Find where the given text appears and provide that cell's center as (X, Y) coordinate. 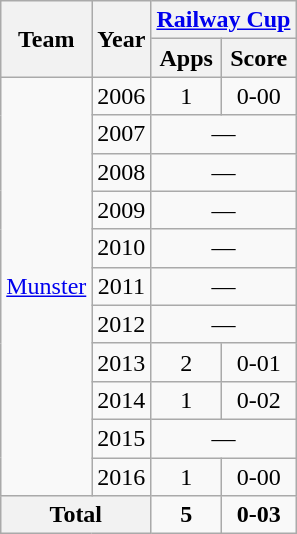
2008 (122, 172)
Railway Cup (224, 20)
Apps (186, 58)
2006 (122, 96)
Total (76, 515)
2009 (122, 210)
5 (186, 515)
0-01 (258, 362)
2007 (122, 134)
Score (258, 58)
2015 (122, 438)
Team (46, 39)
2016 (122, 477)
Munster (46, 286)
0-02 (258, 400)
2013 (122, 362)
2012 (122, 324)
2014 (122, 400)
2 (186, 362)
2010 (122, 248)
2011 (122, 286)
Year (122, 39)
0-03 (258, 515)
